Return the [X, Y] coordinate for the center point of the cell that contains the specified text.  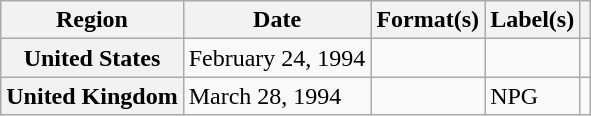
United States [92, 58]
February 24, 1994 [277, 58]
Label(s) [532, 20]
United Kingdom [92, 96]
Format(s) [428, 20]
Region [92, 20]
Date [277, 20]
NPG [532, 96]
March 28, 1994 [277, 96]
